Scan for the cell matching the given text and deliver its (x, y) coordinate at center. 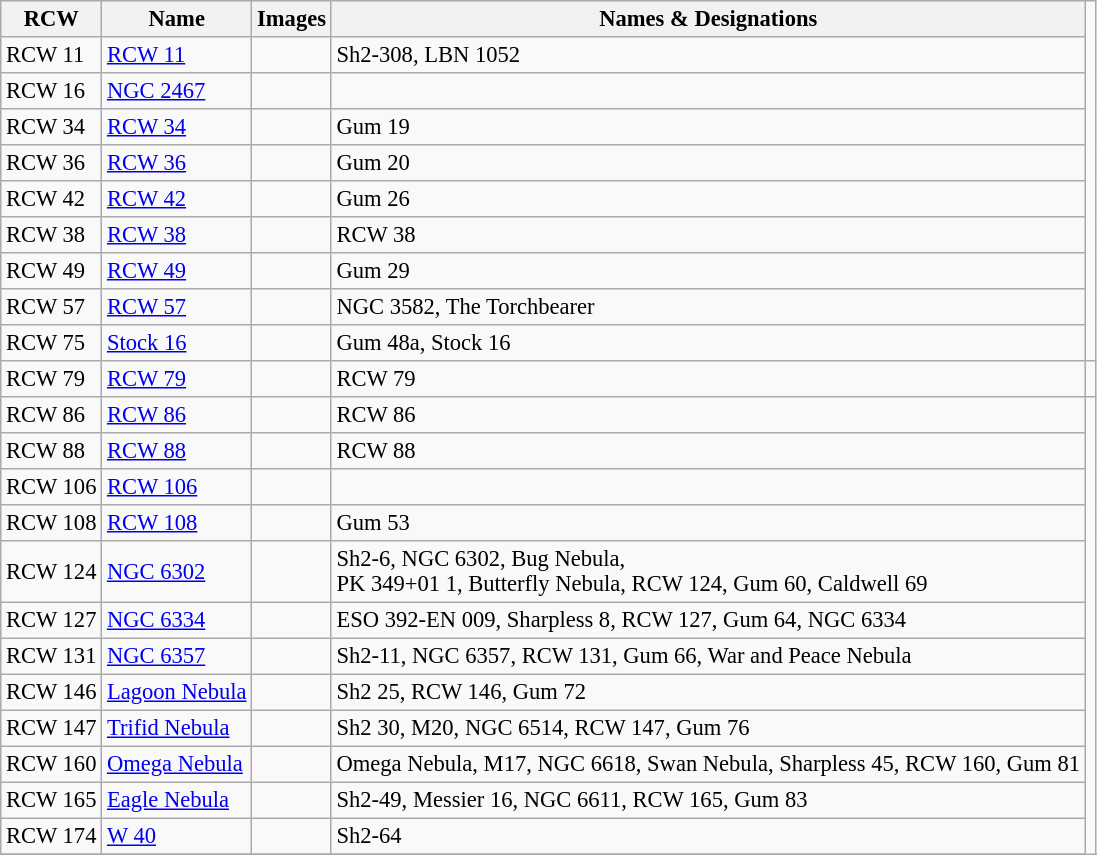
RCW 131 (52, 656)
Gum 48a, Stock 16 (708, 343)
Sh2-6, NGC 6302, Bug Nebula,PK 349+01 1, Butterfly Nebula, RCW 124, Gum 60, Caldwell 69 (708, 572)
W 40 (177, 836)
RCW 147 (52, 728)
NGC 6334 (177, 620)
NGC 2467 (177, 91)
RCW 174 (52, 836)
RCW 165 (52, 800)
NGC 6302 (177, 572)
RCW 75 (52, 343)
Names & Designations (708, 19)
Omega Nebula (177, 764)
Stock 16 (177, 343)
NGC 3582, The Torchbearer (708, 307)
RCW 124 (52, 572)
Sh2-11, NGC 6357, RCW 131, Gum 66, War and Peace Nebula (708, 656)
Trifid Nebula (177, 728)
Gum 20 (708, 163)
ESO 392-EN 009, Sharpless 8, RCW 127, Gum 64, NGC 6334 (708, 620)
RCW 146 (52, 692)
Sh2 30, M20, NGC 6514, RCW 147, Gum 76 (708, 728)
Sh2-49, Messier 16, NGC 6611, RCW 165, Gum 83 (708, 800)
Omega Nebula, M17, NGC 6618, Swan Nebula, Sharpless 45, RCW 160, Gum 81 (708, 764)
NGC 6357 (177, 656)
Gum 29 (708, 271)
Name (177, 19)
Images (292, 19)
Gum 53 (708, 523)
Sh2-64 (708, 836)
Sh2-308, LBN 1052 (708, 55)
Gum 19 (708, 127)
Lagoon Nebula (177, 692)
Eagle Nebula (177, 800)
Sh2 25, RCW 146, Gum 72 (708, 692)
RCW (52, 19)
RCW 160 (52, 764)
Gum 26 (708, 199)
RCW 127 (52, 620)
RCW 16 (52, 91)
